For the text-containing cell, return its midpoint in [X, Y] coordinate format. 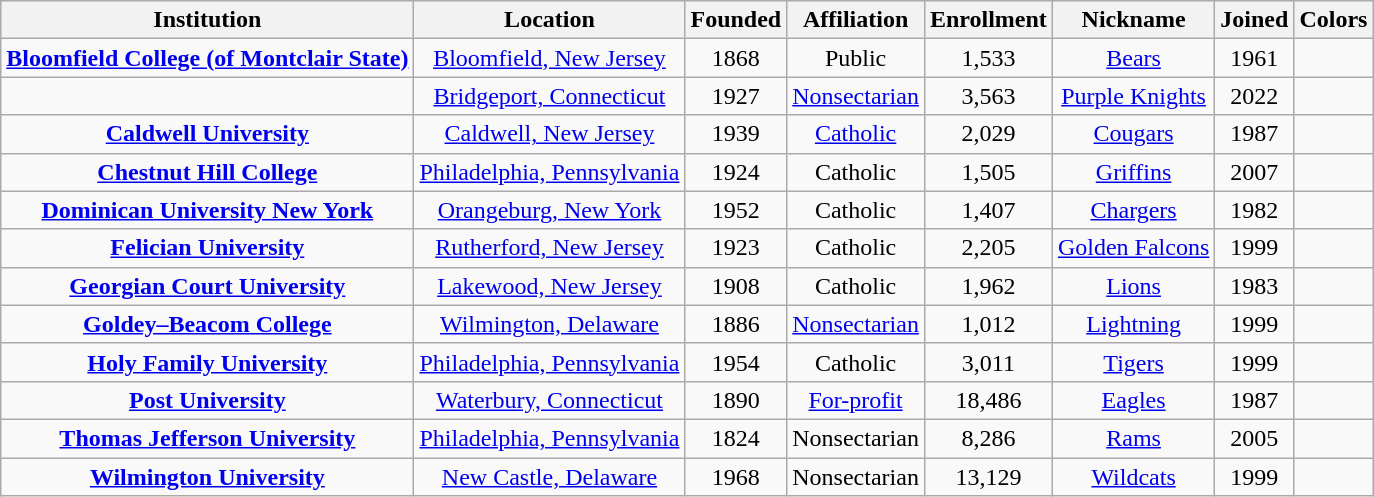
1983 [1254, 286]
1,012 [988, 324]
2005 [1254, 438]
Public [856, 58]
Affiliation [856, 20]
Eagles [1133, 400]
Griffins [1133, 172]
2007 [1254, 172]
Wilmington, Delaware [550, 324]
2,029 [988, 134]
Holy Family University [208, 362]
Enrollment [988, 20]
1890 [736, 400]
Location [550, 20]
Waterbury, Connecticut [550, 400]
Institution [208, 20]
1923 [736, 248]
Bears [1133, 58]
Purple Knights [1133, 96]
Tigers [1133, 362]
8,286 [988, 438]
1,962 [988, 286]
Bloomfield, New Jersey [550, 58]
Lakewood, New Jersey [550, 286]
Bridgeport, Connecticut [550, 96]
1924 [736, 172]
1908 [736, 286]
Chargers [1133, 210]
Joined [1254, 20]
1954 [736, 362]
Lions [1133, 286]
18,486 [988, 400]
Colors [1334, 20]
For-profit [856, 400]
Nickname [1133, 20]
1,407 [988, 210]
Wilmington University [208, 477]
New Castle, Delaware [550, 477]
Golden Falcons [1133, 248]
1927 [736, 96]
1,505 [988, 172]
2022 [1254, 96]
2,205 [988, 248]
Rutherford, New Jersey [550, 248]
Dominican University New York [208, 210]
Chestnut Hill College [208, 172]
13,129 [988, 477]
1824 [736, 438]
Cougars [1133, 134]
3,011 [988, 362]
1886 [736, 324]
1968 [736, 477]
1952 [736, 210]
Lightning [1133, 324]
1982 [1254, 210]
Caldwell University [208, 134]
3,563 [988, 96]
1939 [736, 134]
1,533 [988, 58]
Post University [208, 400]
Orangeburg, New York [550, 210]
1961 [1254, 58]
Founded [736, 20]
Thomas Jefferson University [208, 438]
Bloomfield College (of Montclair State) [208, 58]
Georgian Court University [208, 286]
Goldey–Beacom College [208, 324]
Wildcats [1133, 477]
Rams [1133, 438]
Caldwell, New Jersey [550, 134]
Felician University [208, 248]
1868 [736, 58]
